Extract the [X, Y] coordinate from the center of the cell holding the provided text.  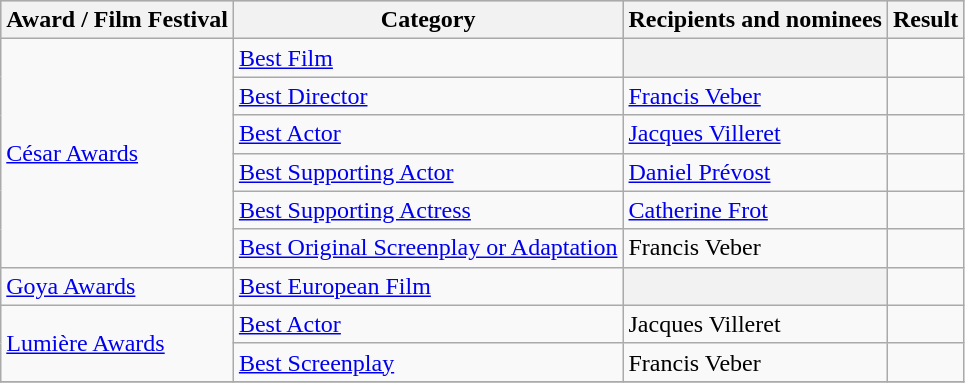
Goya Awards [118, 286]
Lumière Awards [118, 343]
Category [428, 20]
Daniel Prévost [755, 172]
Best Screenplay [428, 362]
Best Supporting Actress [428, 210]
Best Supporting Actor [428, 172]
Award / Film Festival [118, 20]
Best European Film [428, 286]
Best Director [428, 96]
Best Original Screenplay or Adaptation [428, 248]
Recipients and nominees [755, 20]
Catherine Frot [755, 210]
Best Film [428, 58]
César Awards [118, 153]
Result [925, 20]
